Search for the cell housing the specified text and yield its [X, Y] center coordinate. 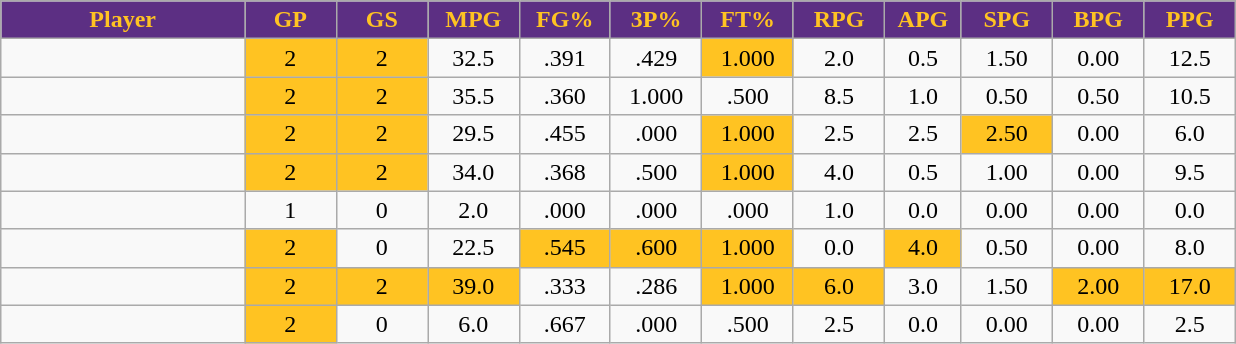
1.00 [1006, 172]
.455 [564, 134]
GS [382, 20]
BPG [1098, 20]
FT% [748, 20]
2.50 [1006, 134]
9.5 [1190, 172]
3.0 [923, 286]
.429 [656, 58]
Player [123, 20]
12.5 [1190, 58]
34.0 [474, 172]
35.5 [474, 96]
29.5 [474, 134]
39.0 [474, 286]
1 [290, 210]
.368 [564, 172]
MPG [474, 20]
8.0 [1190, 248]
.667 [564, 324]
GP [290, 20]
.286 [656, 286]
SPG [1006, 20]
2.00 [1098, 286]
.333 [564, 286]
PPG [1190, 20]
APG [923, 20]
32.5 [474, 58]
.600 [656, 248]
17.0 [1190, 286]
3P% [656, 20]
FG% [564, 20]
8.5 [838, 96]
RPG [838, 20]
10.5 [1190, 96]
.360 [564, 96]
.545 [564, 248]
.391 [564, 58]
22.5 [474, 248]
